Provide the (x, y) coordinate of the cell's center where the given text is located.  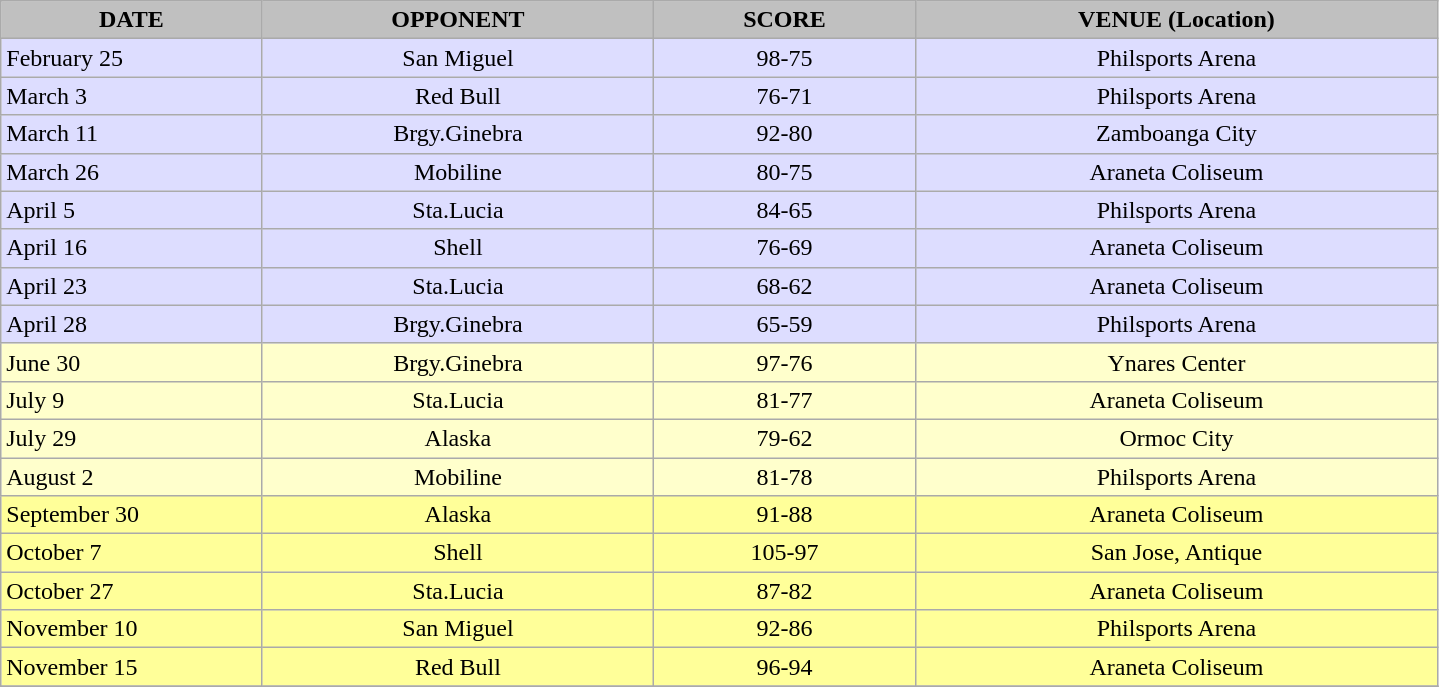
105-97 (784, 553)
76-69 (784, 248)
San Jose, Antique (1176, 553)
Zamboanga City (1176, 134)
November 15 (132, 667)
DATE (132, 20)
OPPONENT (458, 20)
87-82 (784, 591)
July 29 (132, 438)
April 23 (132, 286)
Ormoc City (1176, 438)
84-65 (784, 210)
91-88 (784, 515)
March 3 (132, 96)
October 27 (132, 591)
92-80 (784, 134)
April 5 (132, 210)
September 30 (132, 515)
April 16 (132, 248)
97-76 (784, 362)
79-62 (784, 438)
80-75 (784, 172)
Ynares Center (1176, 362)
76-71 (784, 96)
March 26 (132, 172)
92-86 (784, 629)
65-59 (784, 324)
98-75 (784, 58)
November 10 (132, 629)
81-77 (784, 400)
July 9 (132, 400)
April 28 (132, 324)
March 11 (132, 134)
August 2 (132, 477)
68-62 (784, 286)
June 30 (132, 362)
81-78 (784, 477)
SCORE (784, 20)
VENUE (Location) (1176, 20)
February 25 (132, 58)
96-94 (784, 667)
October 7 (132, 553)
